For the text-containing cell, return its midpoint in [x, y] coordinate format. 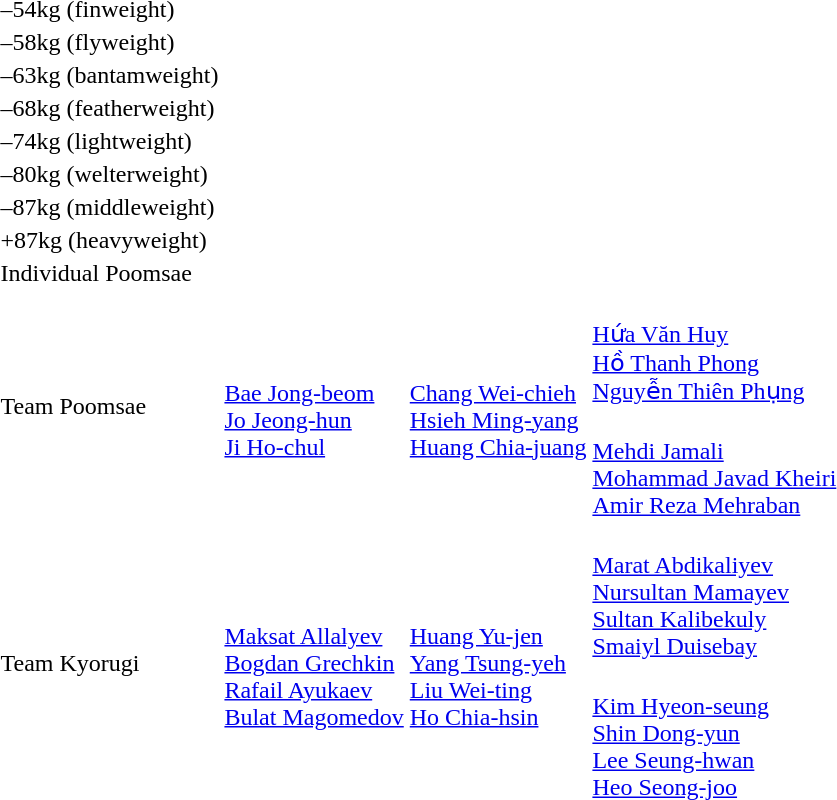
Chang Wei-chiehHsieh Ming-yangHuang Chia-juang [498, 406]
Bae Jong-beomJo Jeong-hunJi Ho-chul [314, 406]
